From the cell containing the given text, extract its center point as [X, Y] coordinate. 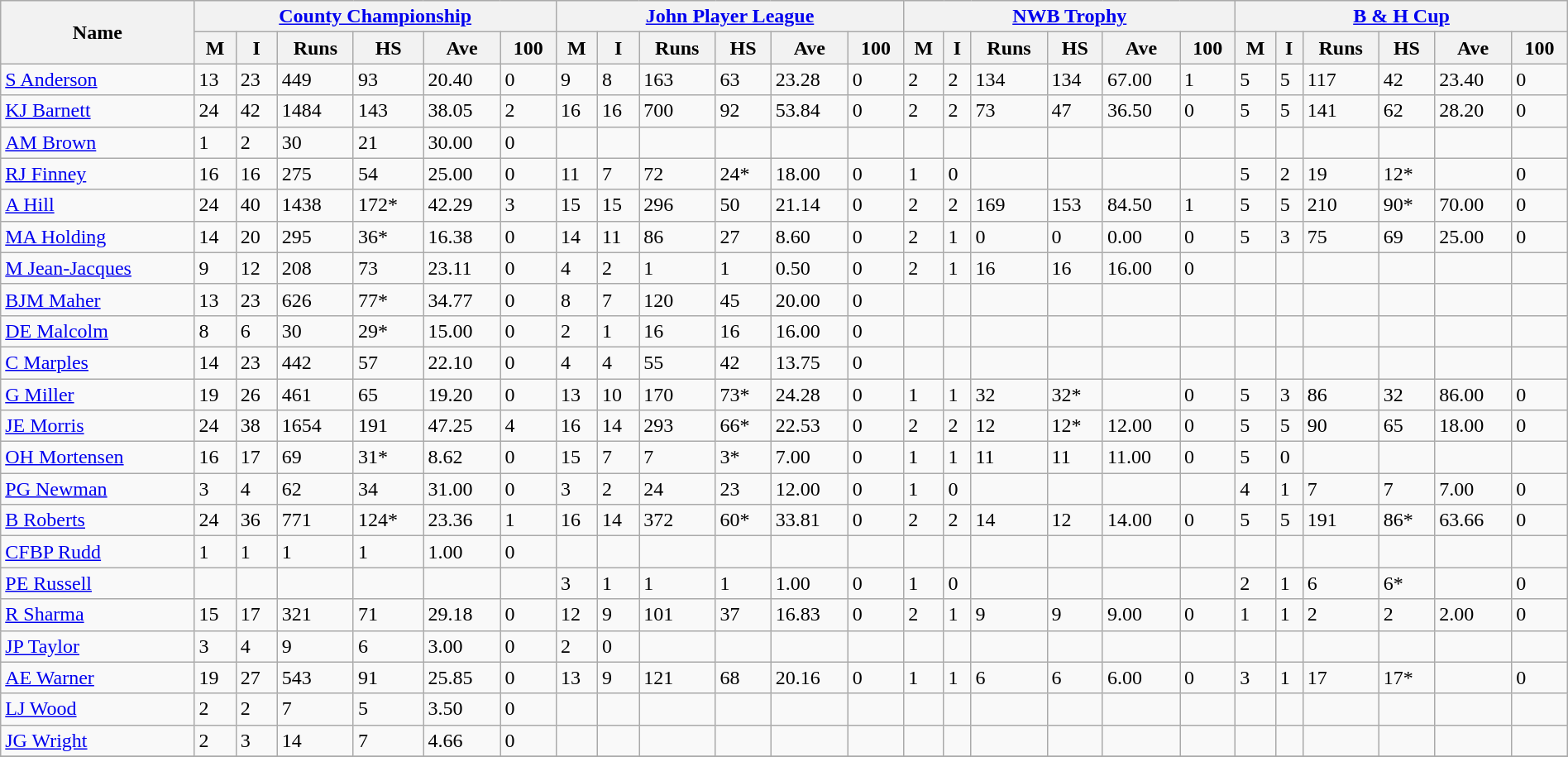
34 [388, 489]
36* [388, 237]
22.10 [461, 362]
60* [743, 520]
47 [1075, 111]
G Miller [98, 395]
77* [388, 299]
A Hill [98, 205]
C Marples [98, 362]
County Championship [375, 17]
71 [388, 615]
124* [388, 520]
57 [388, 362]
63.66 [1474, 520]
73* [743, 395]
30.00 [461, 142]
28.20 [1474, 111]
372 [677, 520]
34.77 [461, 299]
92 [743, 111]
10 [619, 395]
LJ Wood [98, 709]
296 [677, 205]
31* [388, 458]
68 [743, 678]
M Jean-Jacques [98, 268]
295 [315, 237]
OH Mortensen [98, 458]
21.14 [809, 205]
117 [1341, 79]
14.00 [1141, 520]
153 [1075, 205]
8.62 [461, 458]
23.11 [461, 268]
38.05 [461, 111]
84.50 [1141, 205]
B Roberts [98, 520]
24* [743, 174]
13.75 [809, 362]
38 [256, 426]
29* [388, 331]
275 [315, 174]
86.00 [1474, 395]
Name [98, 32]
70.00 [1474, 205]
66* [743, 426]
40 [256, 205]
PE Russell [98, 583]
45 [743, 299]
23.40 [1474, 79]
170 [677, 395]
700 [677, 111]
B & H Cup [1401, 17]
29.18 [461, 615]
771 [315, 520]
6.00 [1141, 678]
20.40 [461, 79]
3* [743, 458]
101 [677, 615]
293 [677, 426]
RJ Finney [98, 174]
8.60 [809, 237]
6* [1406, 583]
63 [743, 79]
141 [1341, 111]
121 [677, 678]
15.00 [461, 331]
S Anderson [98, 79]
86* [1406, 520]
91 [388, 678]
47.25 [461, 426]
90 [1341, 426]
11.00 [1141, 458]
36 [256, 520]
163 [677, 79]
CFBP Rudd [98, 552]
JP Taylor [98, 646]
20 [256, 237]
NWB Trophy [1070, 17]
90* [1406, 205]
1654 [315, 426]
16.83 [809, 615]
John Player League [729, 17]
19.20 [461, 395]
169 [1009, 205]
55 [677, 362]
37 [743, 615]
AM Brown [98, 142]
461 [315, 395]
BJM Maher [98, 299]
50 [743, 205]
210 [1341, 205]
17* [1406, 678]
208 [315, 268]
42.29 [461, 205]
0.50 [809, 268]
321 [315, 615]
DE Malcolm [98, 331]
AE Warner [98, 678]
26 [256, 395]
16.38 [461, 237]
93 [388, 79]
172* [388, 205]
21 [388, 142]
9.00 [1141, 615]
75 [1341, 237]
0.00 [1141, 237]
1438 [315, 205]
1484 [315, 111]
PG Newman [98, 489]
4.66 [461, 740]
53.84 [809, 111]
33.81 [809, 520]
3.50 [461, 709]
R Sharma [98, 615]
23.36 [461, 520]
442 [315, 362]
JG Wright [98, 740]
449 [315, 79]
3.00 [461, 646]
543 [315, 678]
143 [388, 111]
626 [315, 299]
32* [1075, 395]
MA Holding [98, 237]
23.28 [809, 79]
67.00 [1141, 79]
20.16 [809, 678]
36.50 [1141, 111]
120 [677, 299]
24.28 [809, 395]
2.00 [1474, 615]
54 [388, 174]
25.85 [461, 678]
31.00 [461, 489]
20.00 [809, 299]
KJ Barnett [98, 111]
72 [677, 174]
JE Morris [98, 426]
22.53 [809, 426]
